Output the (x, y) coordinate of the center of the cell containing the given text.  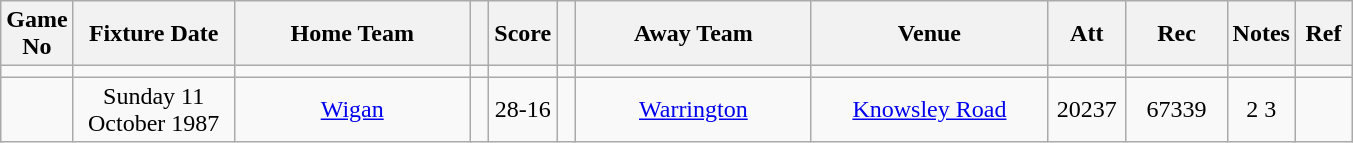
2 3 (1261, 110)
28-16 (523, 110)
Rec (1176, 34)
Sunday 11 October 1987 (154, 110)
Knowsley Road (929, 110)
Venue (929, 34)
Fixture Date (154, 34)
Warrington (693, 110)
67339 (1176, 110)
Notes (1261, 34)
Game No (37, 34)
Home Team (352, 34)
Wigan (352, 110)
Score (523, 34)
20237 (1086, 110)
Att (1086, 34)
Ref (1323, 34)
Away Team (693, 34)
